Determine the [x, y] coordinate at the center of the cell enclosing the given text.  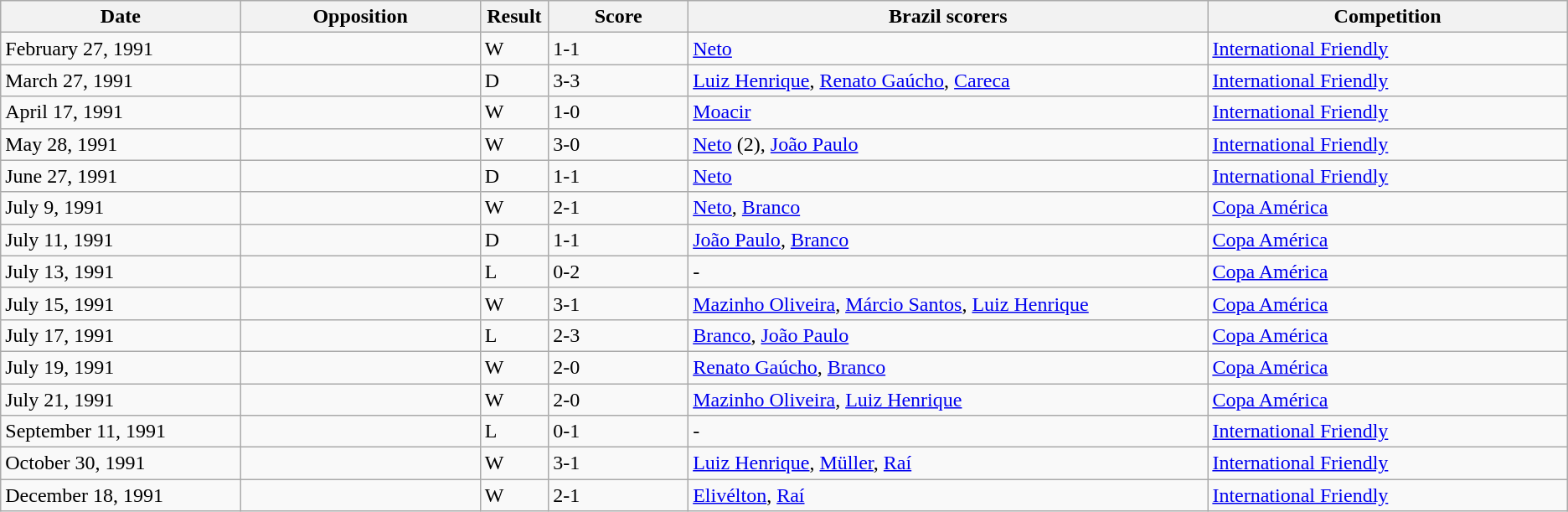
July 11, 1991 [121, 240]
Luiz Henrique, Müller, Raí [948, 463]
July 13, 1991 [121, 272]
Date [121, 17]
September 11, 1991 [121, 432]
0-2 [618, 272]
Mazinho Oliveira, Luiz Henrique [948, 400]
March 27, 1991 [121, 80]
February 27, 1991 [121, 49]
1-0 [618, 112]
Luiz Henrique, Renato Gaúcho, Careca [948, 80]
June 27, 1991 [121, 176]
Opposition [360, 17]
July 17, 1991 [121, 335]
Neto, Branco [948, 208]
July 21, 1991 [121, 400]
Result [514, 17]
October 30, 1991 [121, 463]
July 19, 1991 [121, 367]
Competition [1387, 17]
Score [618, 17]
3-0 [618, 144]
April 17, 1991 [121, 112]
2-3 [618, 335]
Neto (2), João Paulo [948, 144]
Branco, João Paulo [948, 335]
December 18, 1991 [121, 495]
João Paulo, Branco [948, 240]
Moacir [948, 112]
Brazil scorers [948, 17]
Mazinho Oliveira, Márcio Santos, Luiz Henrique [948, 303]
Elivélton, Raí [948, 495]
July 15, 1991 [121, 303]
July 9, 1991 [121, 208]
May 28, 1991 [121, 144]
Renato Gaúcho, Branco [948, 367]
0-1 [618, 432]
3-3 [618, 80]
